Detect which cell encompasses the target text, then output its [x, y] center coordinate. 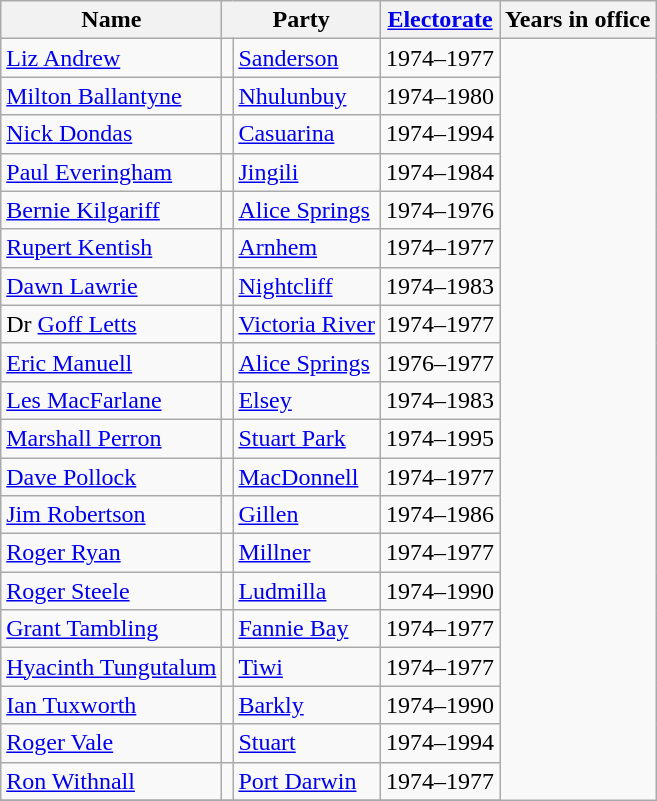
Years in office [578, 20]
Rupert Kentish [112, 248]
Gillen [307, 515]
Stuart Park [307, 438]
Casuarina [307, 134]
Party [302, 20]
Ludmilla [307, 591]
Nick Dondas [112, 134]
Ian Tuxworth [112, 705]
1974–1995 [440, 438]
Milton Ballantyne [112, 96]
Roger Vale [112, 743]
Electorate [440, 20]
1976–1977 [440, 362]
Arnhem [307, 248]
MacDonnell [307, 477]
Millner [307, 553]
Liz Andrew [112, 58]
Dr Goff Letts [112, 324]
Roger Ryan [112, 553]
Marshall Perron [112, 438]
Paul Everingham [112, 172]
Dave Pollock [112, 477]
Elsey [307, 400]
Eric Manuell [112, 362]
Name [112, 20]
Sanderson [307, 58]
Dawn Lawrie [112, 286]
Stuart [307, 743]
Roger Steele [112, 591]
Fannie Bay [307, 629]
1974–1976 [440, 210]
Hyacinth Tungutalum [112, 667]
1974–1984 [440, 172]
1974–1980 [440, 96]
Les MacFarlane [112, 400]
Nhulunbuy [307, 96]
Nightcliff [307, 286]
Jim Robertson [112, 515]
Ron Withnall [112, 781]
Bernie Kilgariff [112, 210]
Jingili [307, 172]
Grant Tambling [112, 629]
1974–1986 [440, 515]
Tiwi [307, 667]
Victoria River [307, 324]
Port Darwin [307, 781]
Barkly [307, 705]
